Determine the [X, Y] coordinate at the center of the cell enclosing the given text.  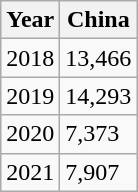
2020 [30, 134]
Year [30, 20]
7,373 [98, 134]
13,466 [98, 58]
2021 [30, 172]
7,907 [98, 172]
China [98, 20]
2018 [30, 58]
2019 [30, 96]
14,293 [98, 96]
